Scan for the cell matching the given text and deliver its [x, y] coordinate at center. 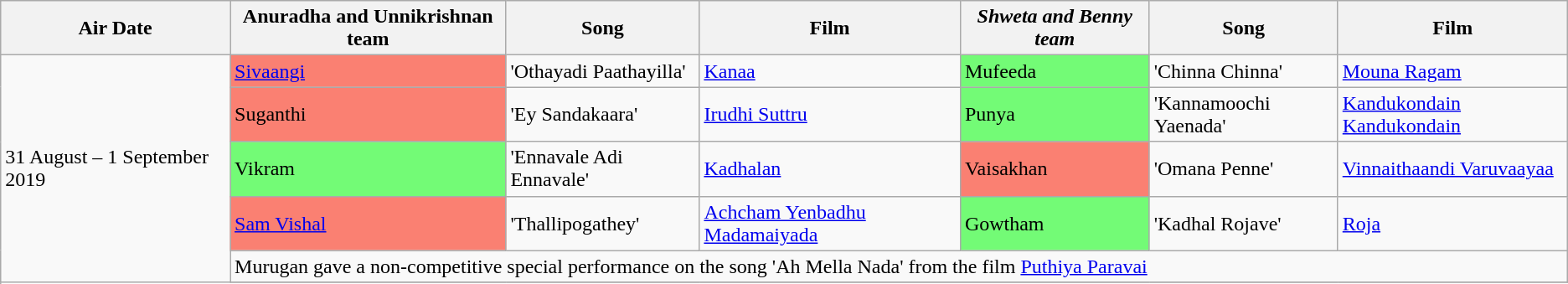
Shweta and Benny team [1055, 28]
'Ennavale Adi Ennavale' [603, 169]
Vinnaithaandi Varuvaayaa [1452, 169]
'Chinna Chinna' [1243, 71]
Mufeeda [1055, 71]
'Othayadi Paathayilla' [603, 71]
Mouna Ragam [1452, 71]
Kadhalan [829, 169]
Murugan gave a non-competitive special performance on the song 'Ah Mella Nada' from the film Puthiya Paravai [900, 266]
Irudhi Suttru [829, 114]
'Kadhal Rojave' [1243, 223]
Sam Vishal [369, 223]
'Kannamoochi Yaenada' [1243, 114]
Suganthi [369, 114]
Air Date [116, 28]
Achcham Yenbadhu Madamaiyada [829, 223]
'Omana Penne' [1243, 169]
'Ey Sandakaara' [603, 114]
Anuradha and Unnikrishnan team [369, 28]
Vaisakhan [1055, 169]
Roja [1452, 223]
Kandukondain Kandukondain [1452, 114]
'Thallipogathey' [603, 223]
Punya [1055, 114]
Sivaangi [369, 71]
Vikram [369, 169]
31 August – 1 September 2019 [116, 169]
Gowtham [1055, 223]
Kanaa [829, 71]
